Determine the [x, y] coordinate at the center of the cell enclosing the given text.  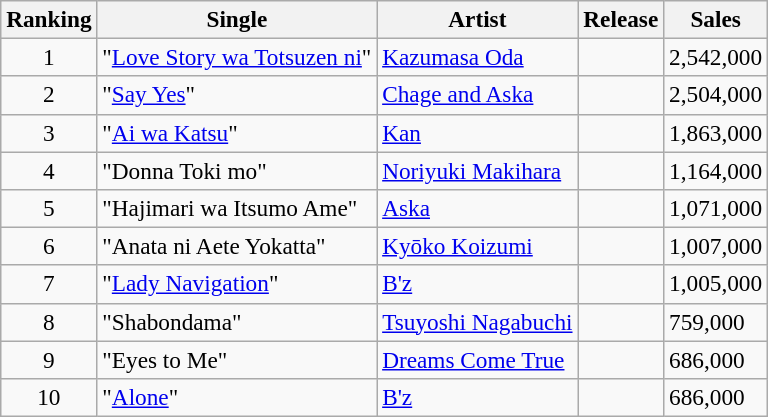
1,007,000 [716, 246]
1,005,000 [716, 284]
Dreams Come True [478, 359]
Chage and Aska [478, 95]
Kazumasa Oda [478, 57]
2 [49, 95]
9 [49, 359]
Kan [478, 133]
"Hajimari wa Itsumo Ame" [237, 208]
"Anata ni Aete Yokatta" [237, 246]
759,000 [716, 322]
Aska [478, 208]
Noriyuki Makihara [478, 170]
Artist [478, 19]
"Donna Toki mo" [237, 170]
"Say Yes" [237, 95]
6 [49, 246]
2,504,000 [716, 95]
"Love Story wa Totsuzen ni" [237, 57]
"Eyes to Me" [237, 359]
Ranking [49, 19]
1,863,000 [716, 133]
Tsuyoshi Nagabuchi [478, 322]
8 [49, 322]
"Alone" [237, 397]
3 [49, 133]
Release [621, 19]
Kyōko Koizumi [478, 246]
Sales [716, 19]
"Ai wa Katsu" [237, 133]
"Lady Navigation" [237, 284]
Single [237, 19]
5 [49, 208]
2,542,000 [716, 57]
1 [49, 57]
10 [49, 397]
1,071,000 [716, 208]
1,164,000 [716, 170]
7 [49, 284]
4 [49, 170]
"Shabondama" [237, 322]
